Detect which cell encompasses the target text, then output its [x, y] center coordinate. 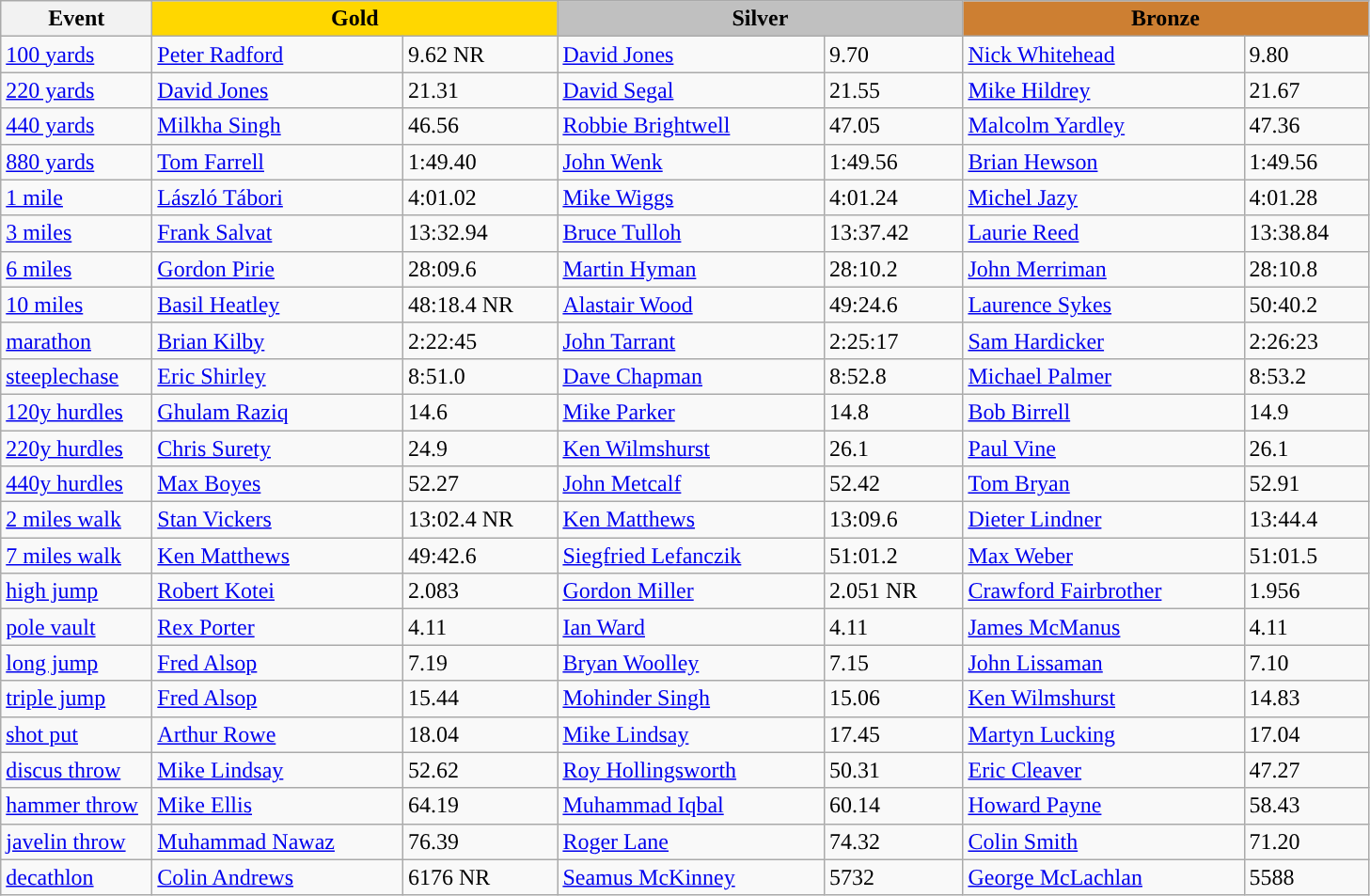
8:52.8 [893, 376]
Bryan Woolley [691, 663]
28:09.6 [480, 269]
Ghulam Raziq [278, 412]
Frank Salvat [278, 233]
2:26:23 [1306, 340]
46.56 [480, 126]
Tom Farrell [278, 162]
100 yards [77, 55]
21.55 [893, 90]
17.45 [893, 734]
marathon [77, 340]
pole vault [77, 627]
Basil Heatley [278, 305]
long jump [77, 663]
Roger Lane [691, 841]
1.956 [1306, 591]
7.19 [480, 663]
Arthur Rowe [278, 734]
13:38.84 [1306, 233]
49:42.6 [480, 556]
John Tarrant [691, 340]
Mike Parker [691, 412]
15.06 [893, 699]
13:02.4 NR [480, 520]
shot put [77, 734]
28:10.8 [1306, 269]
10 miles [77, 305]
Tom Bryan [1104, 484]
14.9 [1306, 412]
13:37.42 [893, 233]
John Lissaman [1104, 663]
4:01.28 [1306, 197]
javelin throw [77, 841]
9.70 [893, 55]
3 miles [77, 233]
13:44.4 [1306, 520]
David Segal [691, 90]
60.14 [893, 806]
8:53.2 [1306, 376]
Chris Surety [278, 448]
49:24.6 [893, 305]
John Wenk [691, 162]
George McLachlan [1104, 877]
Stan Vickers [278, 520]
71.20 [1306, 841]
52.91 [1306, 484]
2:22:45 [480, 340]
Roy Hollingsworth [691, 770]
Paul Vine [1104, 448]
21.31 [480, 90]
Robert Kotei [278, 591]
24.9 [480, 448]
18.04 [480, 734]
Mike Wiggs [691, 197]
Peter Radford [278, 55]
Michel Jazy [1104, 197]
2.051 NR [893, 591]
Mike Ellis [278, 806]
James McManus [1104, 627]
Colin Smith [1104, 841]
Martyn Lucking [1104, 734]
58.43 [1306, 806]
28:10.2 [893, 269]
Max Weber [1104, 556]
8:51.0 [480, 376]
Colin Andrews [278, 877]
discus throw [77, 770]
Bruce Tulloh [691, 233]
Nick Whitehead [1104, 55]
17.04 [1306, 734]
Dieter Lindner [1104, 520]
52.62 [480, 770]
47.05 [893, 126]
Seamus McKinney [691, 877]
Eric Cleaver [1104, 770]
Ian Ward [691, 627]
21.67 [1306, 90]
Sam Hardicker [1104, 340]
Laurie Reed [1104, 233]
John Merriman [1104, 269]
7.15 [893, 663]
Bronze [1166, 19]
220 yards [77, 90]
5588 [1306, 877]
9.62 NR [480, 55]
Muhammad Iqbal [691, 806]
2 miles walk [77, 520]
high jump [77, 591]
triple jump [77, 699]
decathlon [77, 877]
Bob Birrell [1104, 412]
Milkha Singh [278, 126]
14.83 [1306, 699]
51:01.5 [1306, 556]
48:18.4 NR [480, 305]
6176 NR [480, 877]
2.083 [480, 591]
Gold [355, 19]
Rex Porter [278, 627]
Dave Chapman [691, 376]
13:09.6 [893, 520]
7.10 [1306, 663]
Mike Hildrey [1104, 90]
steeplechase [77, 376]
Max Boyes [278, 484]
Michael Palmer [1104, 376]
220y hurdles [77, 448]
John Metcalf [691, 484]
1:49.40 [480, 162]
5732 [893, 877]
Mohinder Singh [691, 699]
Malcolm Yardley [1104, 126]
Crawford Fairbrother [1104, 591]
László Tábori [278, 197]
52.27 [480, 484]
9.80 [1306, 55]
52.42 [893, 484]
14.8 [893, 412]
50:40.2 [1306, 305]
7 miles walk [77, 556]
Laurence Sykes [1104, 305]
120y hurdles [77, 412]
Alastair Wood [691, 305]
hammer throw [77, 806]
Brian Kilby [278, 340]
6 miles [77, 269]
Gordon Pirie [278, 269]
Event [77, 19]
64.19 [480, 806]
880 yards [77, 162]
47.36 [1306, 126]
Silver [760, 19]
Muhammad Nawaz [278, 841]
1 mile [77, 197]
Robbie Brightwell [691, 126]
15.44 [480, 699]
13:32.94 [480, 233]
51:01.2 [893, 556]
Howard Payne [1104, 806]
76.39 [480, 841]
Gordon Miller [691, 591]
440 yards [77, 126]
14.6 [480, 412]
50.31 [893, 770]
2:25:17 [893, 340]
Siegfried Lefanczik [691, 556]
440y hurdles [77, 484]
Martin Hyman [691, 269]
Brian Hewson [1104, 162]
4:01.24 [893, 197]
Eric Shirley [278, 376]
4:01.02 [480, 197]
47.27 [1306, 770]
74.32 [893, 841]
